Extract the [x, y] coordinate from the center of the cell holding the provided text.  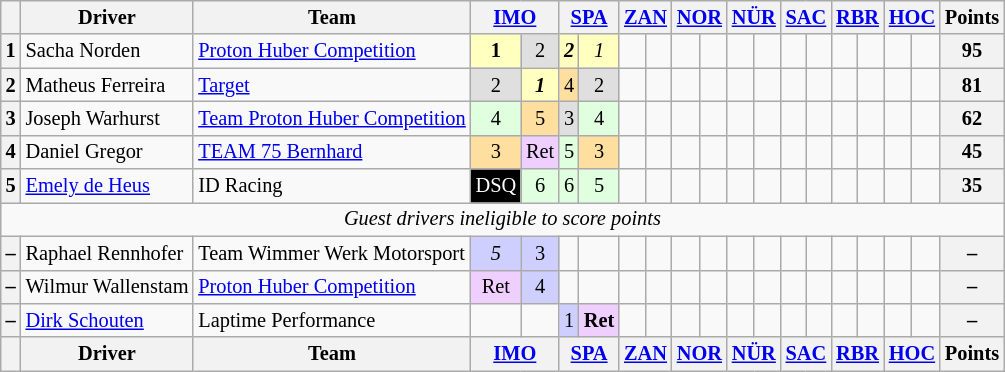
Guest drivers ineligible to score points [502, 219]
Laptime Performance [332, 320]
Matheus Ferreira [108, 85]
Emely de Heus [108, 186]
Raphael Rennhofer [108, 253]
Dirk Schouten [108, 320]
Team Wimmer Werk Motorsport [332, 253]
Target [332, 85]
Joseph Warhurst [108, 118]
ID Racing [332, 186]
Sacha Norden [108, 51]
Team Proton Huber Competition [332, 118]
TEAM 75 Bernhard [332, 152]
Daniel Gregor [108, 152]
35 [972, 186]
95 [972, 51]
62 [972, 118]
Wilmur Wallenstam [108, 287]
DSQ [496, 186]
45 [972, 152]
81 [972, 85]
